Identify which cell holds the provided text, then report its [x, y] central coordinate. 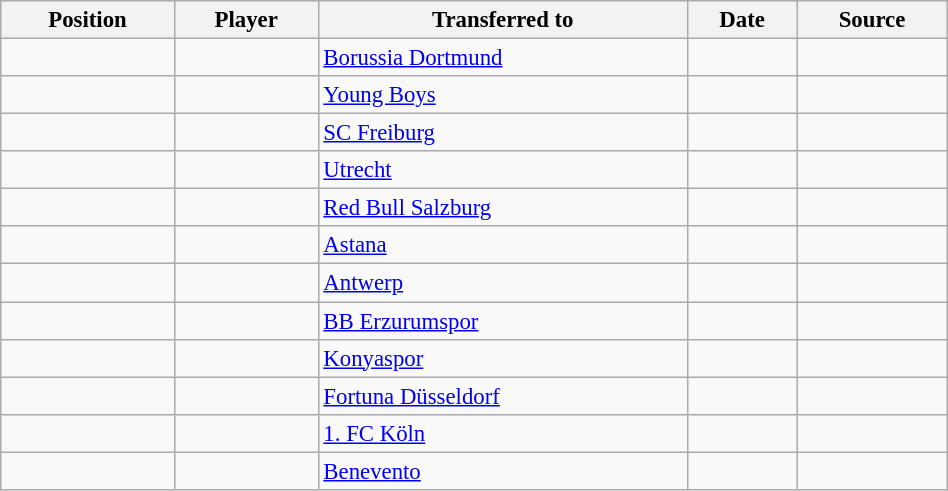
Transferred to [502, 20]
Antwerp [502, 283]
Red Bull Salzburg [502, 208]
Utrecht [502, 170]
SC Freiburg [502, 133]
Konyaspor [502, 358]
1. FC Köln [502, 433]
Benevento [502, 471]
BB Erzurumspor [502, 321]
Astana [502, 245]
Borussia Dortmund [502, 58]
Fortuna Düsseldorf [502, 396]
Young Boys [502, 95]
Position [88, 20]
Date [742, 20]
Player [246, 20]
Source [872, 20]
